For the text-containing cell, return its midpoint in [x, y] coordinate format. 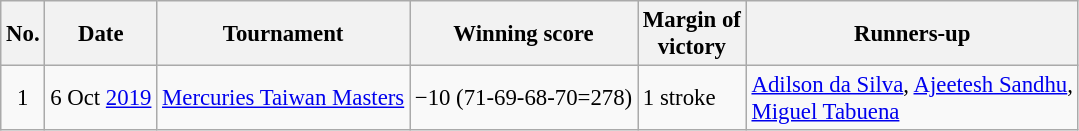
Date [101, 34]
Tournament [284, 34]
Adilson da Silva, Ajeetesh Sandhu, Miguel Tabuena [912, 98]
Winning score [524, 34]
Runners-up [912, 34]
No. [23, 34]
Margin ofvictory [692, 34]
6 Oct 2019 [101, 98]
Mercuries Taiwan Masters [284, 98]
1 stroke [692, 98]
−10 (71-69-68-70=278) [524, 98]
1 [23, 98]
